Scan for the cell matching the given text and deliver its (X, Y) coordinate at center. 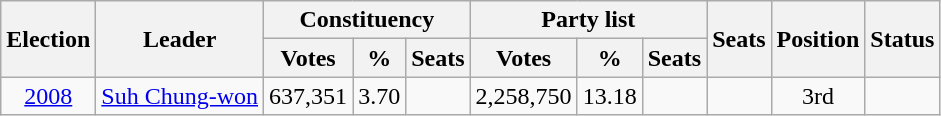
3rd (818, 96)
Suh Chung-won (180, 96)
3.70 (380, 96)
Status (902, 39)
Position (818, 39)
Election (48, 39)
637,351 (308, 96)
2,258,750 (524, 96)
2008 (48, 96)
13.18 (610, 96)
Leader (180, 39)
Constituency (368, 20)
Party list (588, 20)
